Search for the cell housing the specified text and yield its [X, Y] center coordinate. 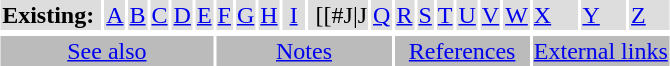
G [245, 15]
Notes [304, 51]
External links [600, 51]
Z [650, 15]
See also [107, 51]
U [467, 15]
I [294, 15]
References [462, 51]
W [517, 15]
D [182, 15]
R [404, 15]
B [138, 15]
V [490, 15]
Q [382, 15]
T [445, 15]
H [269, 15]
C [160, 15]
F [224, 15]
X [555, 15]
A [115, 15]
Existing: [52, 15]
[[#J|J [338, 15]
S [425, 15]
Y [604, 15]
E [204, 15]
